From the cell containing the given text, extract its center point as (X, Y) coordinate. 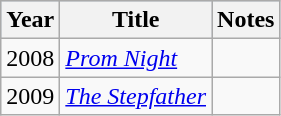
The Stepfather (136, 96)
Year (30, 20)
2008 (30, 58)
2009 (30, 96)
Prom Night (136, 58)
Notes (246, 20)
Title (136, 20)
